Output the [X, Y] coordinate of the center of the cell containing the given text.  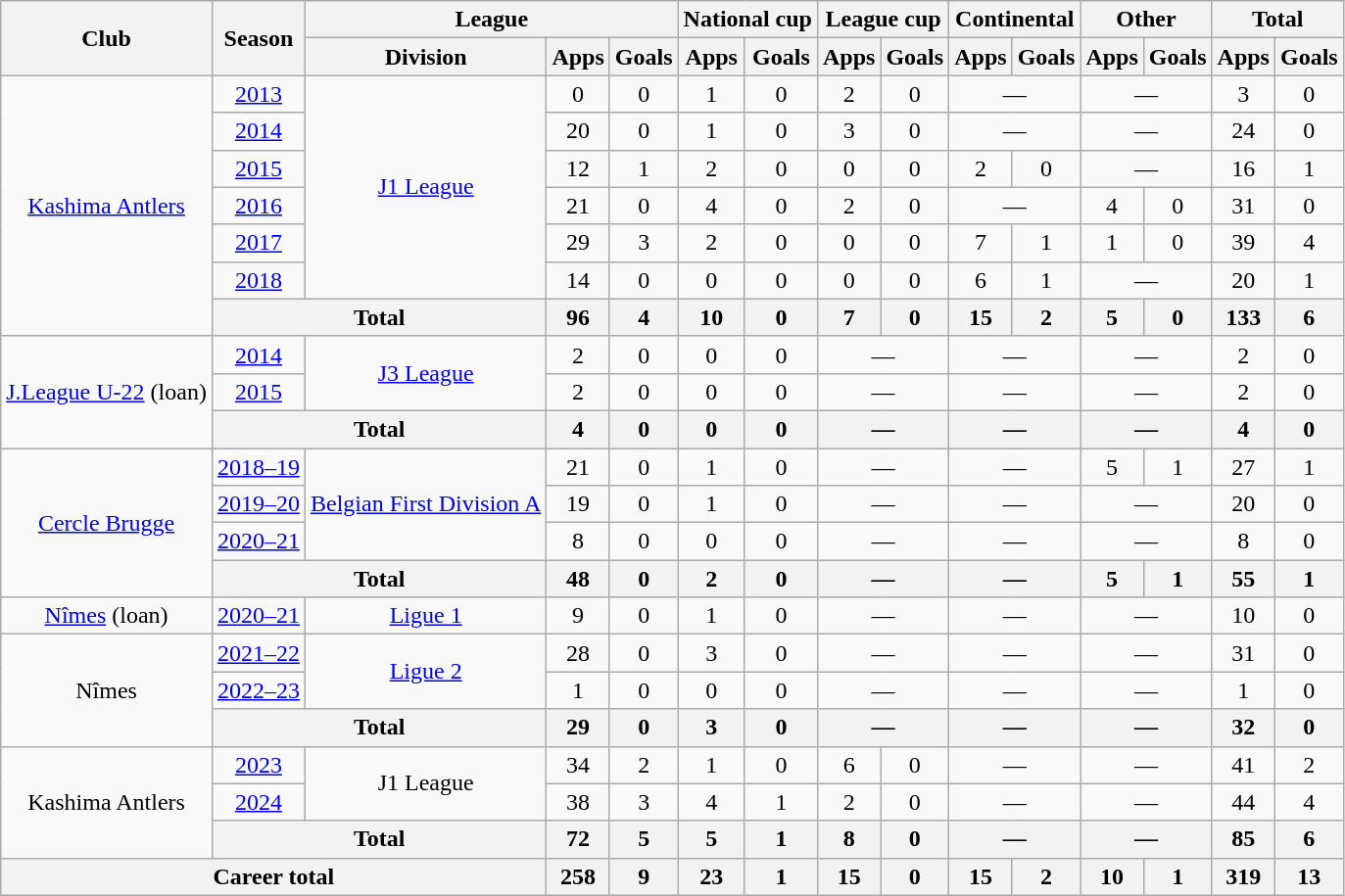
39 [1243, 243]
34 [578, 765]
National cup [747, 20]
2023 [259, 765]
Club [107, 38]
2022–23 [259, 690]
Ligue 1 [425, 616]
44 [1243, 802]
19 [578, 504]
96 [578, 317]
85 [1243, 839]
14 [578, 280]
48 [578, 579]
2019–20 [259, 504]
72 [578, 839]
Cercle Brugge [107, 523]
2021–22 [259, 653]
41 [1243, 765]
J.League U-22 (loan) [107, 392]
23 [711, 876]
Nîmes [107, 690]
12 [578, 168]
Nîmes (loan) [107, 616]
Ligue 2 [425, 672]
Continental [1015, 20]
32 [1243, 728]
2018–19 [259, 467]
League [492, 20]
Division [425, 57]
Season [259, 38]
319 [1243, 876]
133 [1243, 317]
2013 [259, 94]
League cup [883, 20]
Other [1146, 20]
2018 [259, 280]
16 [1243, 168]
28 [578, 653]
Career total [274, 876]
2016 [259, 206]
13 [1309, 876]
2017 [259, 243]
Belgian First Division A [425, 504]
27 [1243, 467]
38 [578, 802]
J3 League [425, 373]
258 [578, 876]
55 [1243, 579]
2024 [259, 802]
24 [1243, 131]
